Determine the [x, y] coordinate at the center of the cell enclosing the given text.  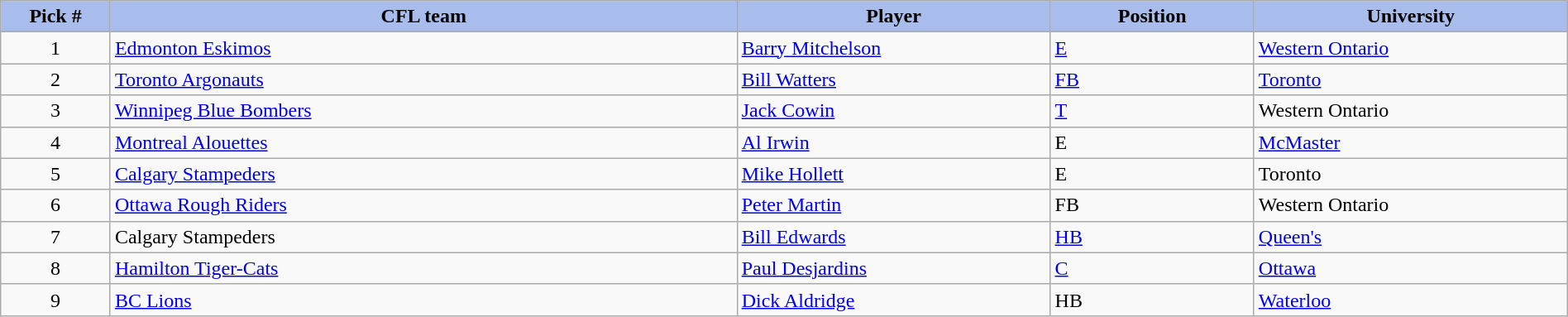
4 [56, 142]
7 [56, 237]
Mike Hollett [893, 174]
Position [1152, 17]
6 [56, 205]
Barry Mitchelson [893, 48]
Queen's [1411, 237]
Edmonton Eskimos [423, 48]
McMaster [1411, 142]
Jack Cowin [893, 111]
Peter Martin [893, 205]
Al Irwin [893, 142]
CFL team [423, 17]
8 [56, 268]
2 [56, 79]
Waterloo [1411, 300]
Paul Desjardins [893, 268]
5 [56, 174]
Player [893, 17]
Dick Aldridge [893, 300]
BC Lions [423, 300]
9 [56, 300]
Bill Watters [893, 79]
3 [56, 111]
Ottawa [1411, 268]
University [1411, 17]
Montreal Alouettes [423, 142]
T [1152, 111]
Hamilton Tiger-Cats [423, 268]
Bill Edwards [893, 237]
1 [56, 48]
Pick # [56, 17]
Winnipeg Blue Bombers [423, 111]
Ottawa Rough Riders [423, 205]
C [1152, 268]
Toronto Argonauts [423, 79]
